Determine the (x, y) coordinate at the center of the cell enclosing the given text.  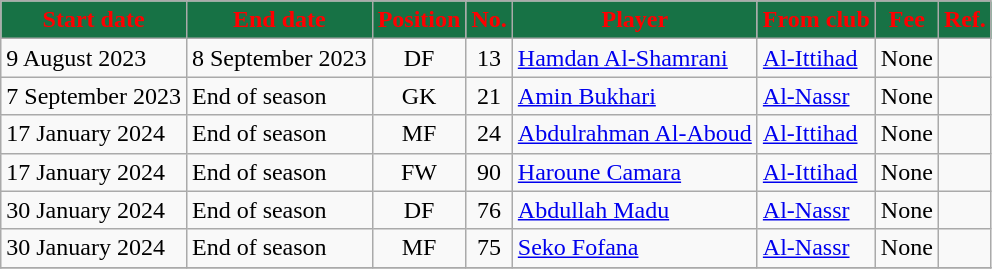
7 September 2023 (94, 96)
GK (419, 96)
Player (634, 20)
Amin Bukhari (634, 96)
24 (489, 134)
From club (816, 20)
75 (489, 248)
Haroune Camara (634, 172)
Position (419, 20)
Hamdan Al-Shamrani (634, 58)
90 (489, 172)
Ref. (964, 20)
Abdulrahman Al-Aboud (634, 134)
Fee (906, 20)
No. (489, 20)
9 August 2023 (94, 58)
13 (489, 58)
76 (489, 210)
Abdullah Madu (634, 210)
End date (279, 20)
21 (489, 96)
8 September 2023 (279, 58)
Seko Fofana (634, 248)
Start date (94, 20)
FW (419, 172)
